Pinpoint the cell where the given text exists, returning its [X, Y] midpoint coordinate. 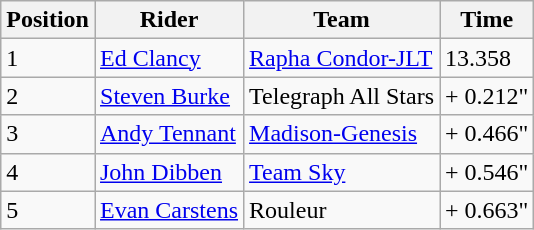
Steven Burke [168, 96]
1 [48, 58]
Team [342, 20]
4 [48, 172]
3 [48, 134]
Rapha Condor-JLT [342, 58]
Position [48, 20]
John Dibben [168, 172]
Evan Carstens [168, 210]
Team Sky [342, 172]
+ 0.546" [487, 172]
Ed Clancy [168, 58]
Rider [168, 20]
2 [48, 96]
13.358 [487, 58]
+ 0.212" [487, 96]
Andy Tennant [168, 134]
+ 0.663" [487, 210]
Rouleur [342, 210]
Telegraph All Stars [342, 96]
Time [487, 20]
Madison-Genesis [342, 134]
+ 0.466" [487, 134]
5 [48, 210]
